Return [x, y] of the center of cell containing provided text 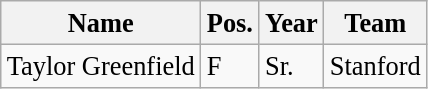
Team [376, 22]
Pos. [230, 22]
Taylor Greenfield [101, 66]
Year [292, 22]
Name [101, 22]
Stanford [376, 66]
F [230, 66]
Sr. [292, 66]
